Determine the [x, y] coordinate at the center of the cell enclosing the given text.  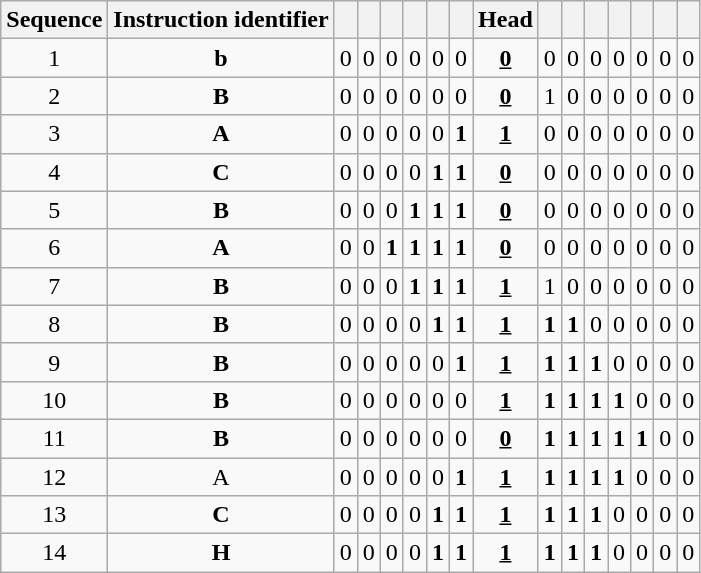
2 [54, 96]
8 [54, 324]
13 [54, 515]
7 [54, 286]
Sequence [54, 20]
Instruction identifier [221, 20]
4 [54, 172]
b [221, 58]
9 [54, 362]
14 [54, 553]
5 [54, 210]
12 [54, 477]
6 [54, 248]
11 [54, 438]
H [221, 553]
Head [506, 20]
3 [54, 134]
10 [54, 400]
